Locate the cell with the specified text and output its [x, y] center coordinate. 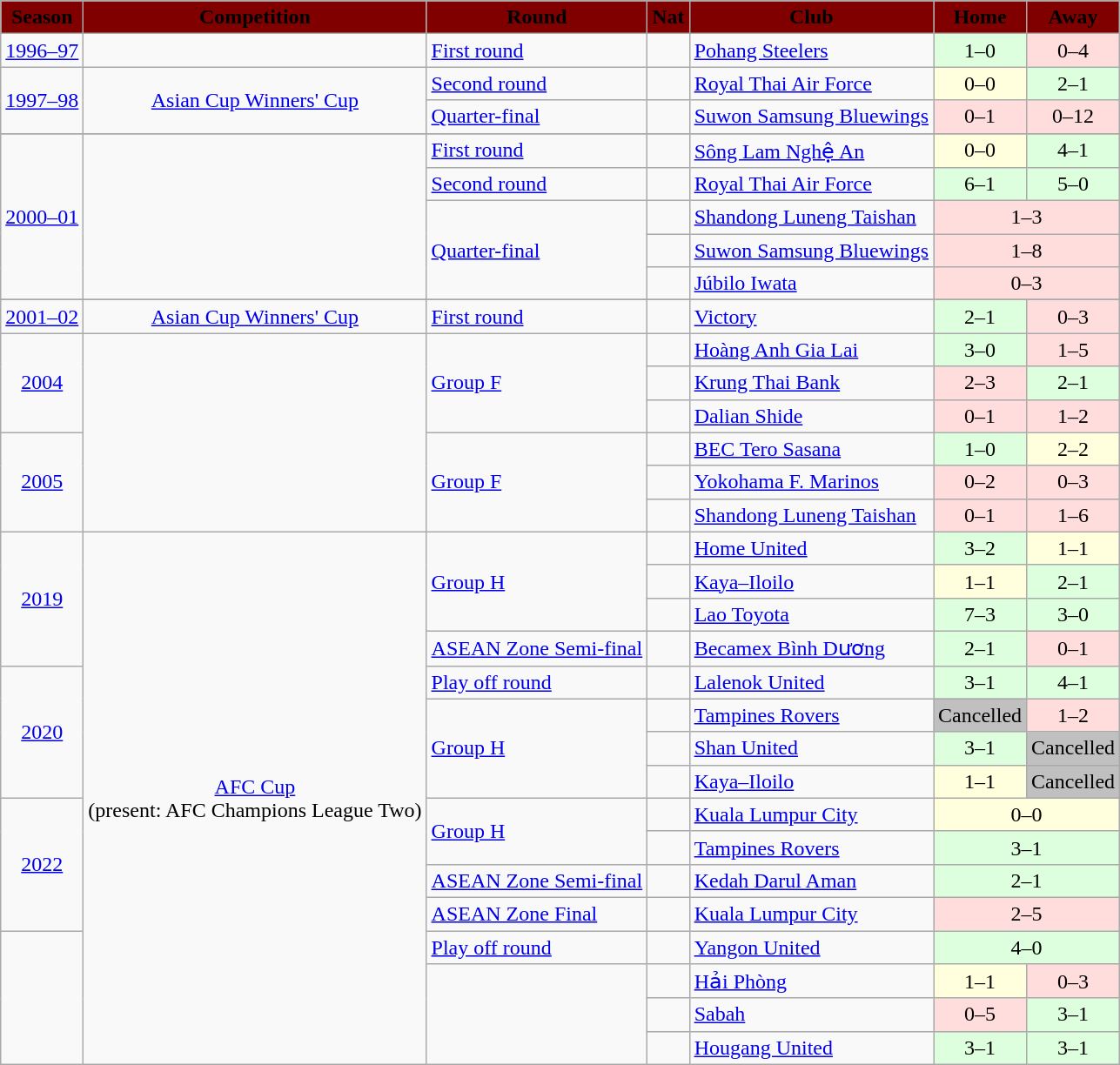
2–5 [1027, 914]
ASEAN Zone Final [537, 914]
3–2 [980, 548]
Sông Lam Nghệ An [811, 151]
0–12 [1074, 117]
6–1 [980, 184]
0–2 [980, 482]
Victory [811, 317]
2001–02 [42, 317]
1996–97 [42, 50]
Júbilo Iwata [811, 284]
2000–01 [42, 217]
Season [42, 17]
1–8 [1027, 251]
Shan United [811, 748]
Lao Toyota [811, 614]
2005 [42, 482]
Sabah [811, 1015]
2020 [42, 732]
Dalian Shide [811, 416]
0–4 [1074, 50]
1997–98 [42, 100]
2–2 [1074, 449]
2–3 [980, 383]
Kedah Darul Aman [811, 881]
Hải Phòng [811, 981]
Lalenok United [811, 682]
2004 [42, 383]
7–3 [980, 614]
Nat [668, 17]
1–5 [1074, 350]
Round [537, 17]
Home [980, 17]
BEC Tero Sasana [811, 449]
Yangon United [811, 948]
Yokohama F. Marinos [811, 482]
Away [1074, 17]
5–0 [1074, 184]
2022 [42, 864]
Becamex Bình Dương [811, 648]
1–3 [1027, 218]
0–5 [980, 1015]
Home United [811, 548]
Club [811, 17]
2019 [42, 599]
AFC Cup(present: AFC Champions League Two) [255, 798]
Hougang United [811, 1048]
Krung Thai Bank [811, 383]
4–0 [1027, 948]
Hoàng Anh Gia Lai [811, 350]
Pohang Steelers [811, 50]
1–6 [1074, 515]
Competition [255, 17]
